From the cell containing the given text, extract its center point as [x, y] coordinate. 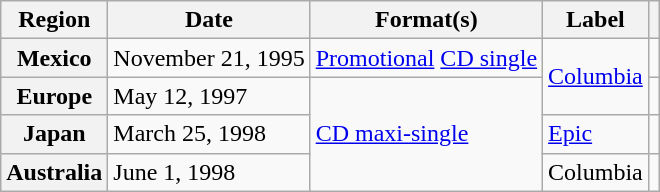
November 21, 1995 [209, 58]
Date [209, 20]
June 1, 1998 [209, 172]
Label [596, 20]
Promotional CD single [426, 58]
Europe [54, 96]
Format(s) [426, 20]
Australia [54, 172]
May 12, 1997 [209, 96]
CD maxi-single [426, 134]
Region [54, 20]
Epic [596, 134]
March 25, 1998 [209, 134]
Mexico [54, 58]
Japan [54, 134]
